Scan for the cell matching the given text and deliver its (x, y) coordinate at center. 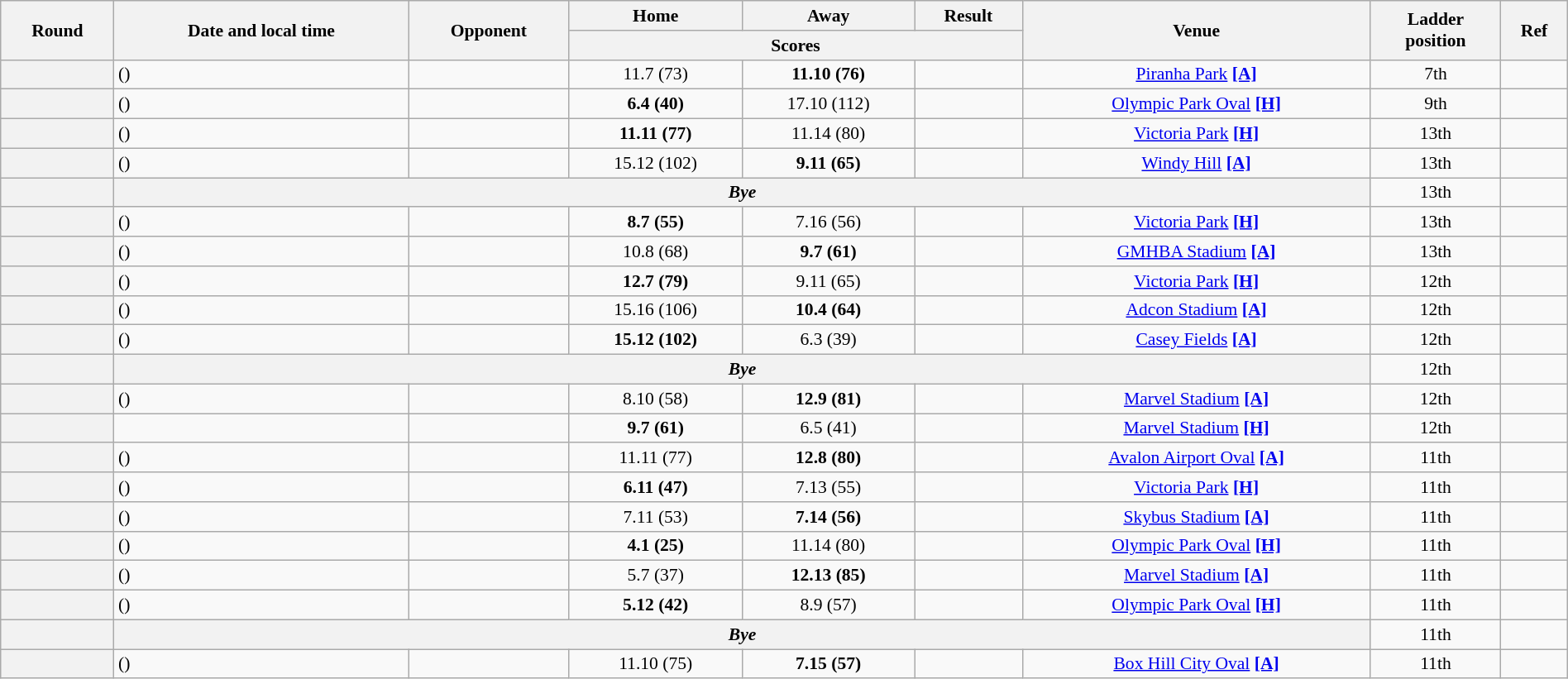
7th (1436, 74)
Box Hill City Oval [A] (1196, 664)
6.11 (47) (656, 487)
10.8 (68) (656, 251)
6.3 (39) (829, 340)
Opponent (489, 30)
5.12 (42) (656, 605)
7.11 (53) (656, 517)
Windy Hill [A] (1196, 163)
Home (656, 16)
6.5 (41) (829, 428)
Piranha Park [A] (1196, 74)
8.10 (58) (656, 399)
8.7 (55) (656, 222)
Result (968, 16)
7.14 (56) (829, 517)
Round (58, 30)
Casey Fields [A] (1196, 340)
Ladderposition (1436, 30)
11.7 (73) (656, 74)
11.10 (76) (829, 74)
11.10 (75) (656, 664)
10.4 (64) (829, 310)
Scores (796, 45)
Adcon Stadium [A] (1196, 310)
6.4 (40) (656, 104)
Date and local time (261, 30)
12.8 (80) (829, 458)
GMHBA Stadium [A] (1196, 251)
Avalon Airport Oval [A] (1196, 458)
12.13 (85) (829, 576)
7.16 (56) (829, 222)
17.10 (112) (829, 104)
12.7 (79) (656, 281)
9th (1436, 104)
15.16 (106) (656, 310)
Skybus Stadium [A] (1196, 517)
4.1 (25) (656, 546)
12.9 (81) (829, 399)
Ref (1535, 30)
7.13 (55) (829, 487)
Venue (1196, 30)
Away (829, 16)
8.9 (57) (829, 605)
7.15 (57) (829, 664)
Marvel Stadium [H] (1196, 428)
5.7 (37) (656, 576)
